From the cell containing the given text, extract its center point as [X, Y] coordinate. 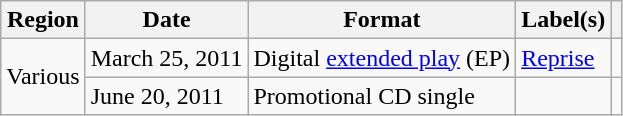
Format [382, 20]
Label(s) [564, 20]
Various [43, 77]
June 20, 2011 [166, 96]
Digital extended play (EP) [382, 58]
Promotional CD single [382, 96]
Reprise [564, 58]
Date [166, 20]
March 25, 2011 [166, 58]
Region [43, 20]
